Provide the (X, Y) coordinate of the cell's center where the given text is located.  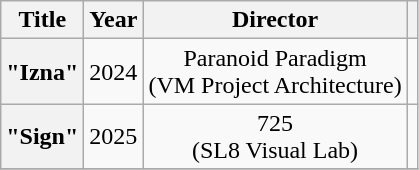
2025 (114, 136)
Paranoid Paradigm(VM Project Architecture) (275, 72)
"Izna" (42, 72)
725(SL8 Visual Lab) (275, 136)
Year (114, 20)
Title (42, 20)
"Sign" (42, 136)
2024 (114, 72)
Director (275, 20)
